Output the (x, y) coordinate of the center of the cell containing the given text.  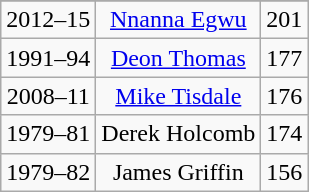
1979–81 (48, 134)
Deon Thomas (178, 58)
177 (284, 58)
2012–15 (48, 20)
1991–94 (48, 58)
1979–82 (48, 172)
Derek Holcomb (178, 134)
176 (284, 96)
Nnanna Egwu (178, 20)
Mike Tisdale (178, 96)
156 (284, 172)
James Griffin (178, 172)
174 (284, 134)
201 (284, 20)
2008–11 (48, 96)
